Identify which cell holds the provided text, then report its [X, Y] central coordinate. 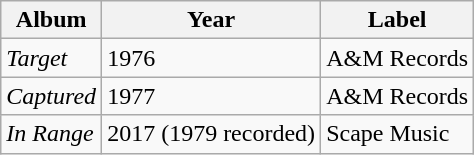
1977 [212, 96]
Scape Music [398, 134]
2017 (1979 recorded) [212, 134]
In Range [52, 134]
Label [398, 20]
1976 [212, 58]
Year [212, 20]
Captured [52, 96]
Target [52, 58]
Album [52, 20]
